Provide the [x, y] coordinate of the cell's center where the given text is located.  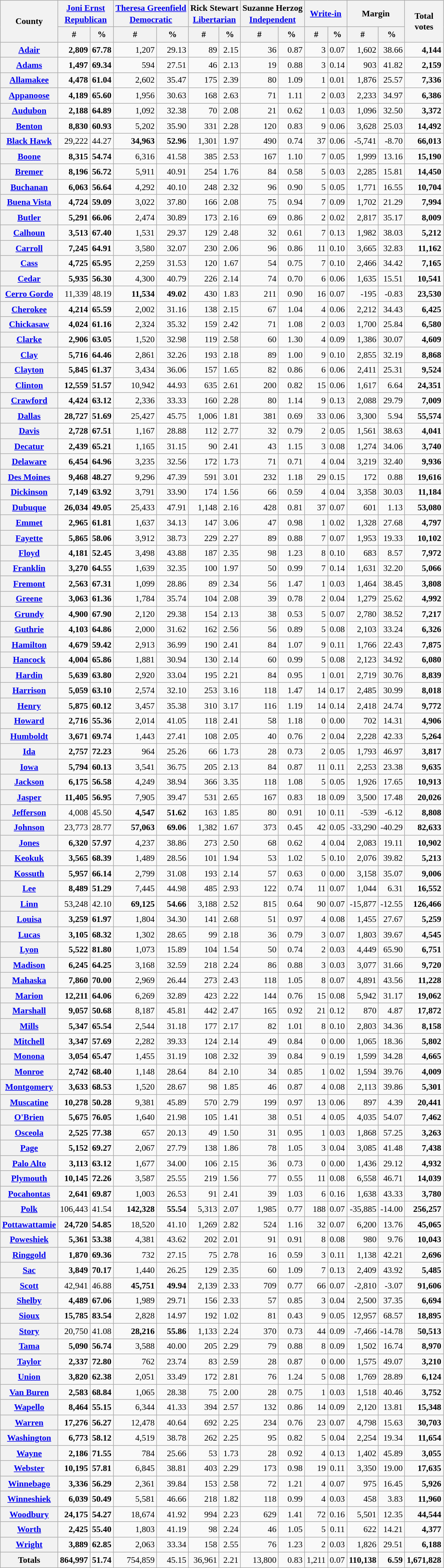
Theresa GreenfieldDemocratic [151, 14]
-3.07 [392, 1285]
7,462 [424, 1118]
77.38 [101, 1133]
1,804 [135, 919]
683 [363, 553]
1,138 [363, 1255]
65.95 [101, 263]
Ida [29, 751]
3,022 [135, 202]
39.33 [172, 1041]
Madison [29, 965]
Plymouth [29, 1179]
4,024 [74, 324]
5,202 [135, 126]
34.06 [392, 446]
Mahaska [29, 980]
14.31 [392, 721]
0.58 [291, 172]
20,750 [74, 1331]
41.48 [392, 1148]
6,175 [74, 782]
16.45 [392, 1484]
25.62 [392, 599]
Sac [29, 1270]
531 [204, 797]
3,158 [363, 874]
Fayette [29, 538]
4,900 [74, 614]
2,780 [363, 614]
1,700 [363, 324]
31.18 [172, 1026]
2,253 [363, 767]
Write-in [326, 14]
15,348 [424, 1407]
28.64 [172, 1072]
46.66 [172, 1499]
0.61 [291, 233]
423 [204, 995]
45,065 [424, 1224]
32.89 [172, 995]
2,525 [74, 1133]
65.47 [101, 1057]
144 [260, 995]
65.54 [101, 1026]
69.87 [101, 1194]
41.08 [101, 1331]
2,063 [135, 1545]
2,076 [363, 858]
5,522 [74, 950]
2,282 [135, 1041]
2,409 [363, 1270]
1,671,828 [424, 1560]
-33,290 [363, 828]
40.64 [172, 1423]
69.36 [101, 1255]
Black Hawk [29, 141]
33 [316, 416]
10,102 [424, 538]
Sioux [29, 1316]
6,320 [74, 843]
2,000 [135, 629]
1,926 [363, 782]
53,080 [424, 507]
2,799 [135, 874]
10,704 [424, 187]
61.97 [101, 919]
2,719 [363, 675]
754,859 [135, 1560]
32.83 [392, 248]
147 [204, 523]
69.74 [101, 736]
635 [204, 385]
68 [260, 843]
702 [363, 721]
10 [316, 813]
2.43 [230, 980]
43.88 [172, 553]
Benton [29, 126]
1,167 [135, 431]
2.07 [230, 1209]
12,211 [74, 995]
1,766 [363, 645]
-12.55 [392, 904]
58 [260, 721]
1.19 [291, 706]
41.19 [172, 1529]
187 [204, 553]
2,602 [135, 80]
38.78 [172, 1438]
229 [204, 538]
1.50 [230, 1133]
32.20 [392, 569]
3,077 [363, 965]
5,264 [424, 736]
2,002 [135, 309]
2,757 [74, 751]
3.83 [392, 1499]
1.82 [230, 1499]
Palo Alto [29, 1163]
3,498 [135, 553]
370 [260, 1331]
68.84 [101, 1392]
1,207 [135, 50]
622 [363, 1529]
1,677 [135, 1163]
1,302 [135, 934]
1.76 [230, 172]
975 [363, 1484]
44,544 [424, 1514]
6,425 [424, 309]
52.96 [172, 141]
5,942 [363, 995]
0.17 [337, 690]
3,780 [424, 1194]
3,500 [363, 797]
1,440 [135, 1270]
49.05 [101, 507]
8,839 [424, 675]
4,797 [424, 523]
160 [204, 400]
56.58 [101, 782]
11,339 [74, 294]
17,872 [424, 1011]
15,785 [74, 1316]
1,003 [135, 1194]
1,279 [363, 599]
21.29 [392, 202]
61.04 [101, 80]
2.39 [230, 80]
41.58 [172, 157]
1,575 [363, 1362]
2,544 [135, 1026]
35.90 [172, 126]
-40.29 [392, 828]
5,090 [74, 1346]
Appanoose [29, 95]
Story [29, 1331]
130 [204, 660]
Franklin [29, 569]
2.01 [230, 1239]
Winneshiek [29, 1499]
4,478 [74, 80]
Adams [29, 65]
39.76 [392, 1072]
2.53 [230, 157]
2,088 [363, 400]
54.07 [392, 1118]
25.66 [172, 1453]
381 [260, 416]
99 [204, 934]
8,187 [135, 1011]
Clarke [29, 339]
56.64 [101, 187]
2,103 [363, 629]
54.27 [101, 1514]
100 [204, 569]
29.12 [392, 1163]
11,534 [135, 294]
24,720 [74, 1224]
4,300 [135, 279]
11,162 [424, 248]
28.38 [172, 1392]
66,013 [424, 141]
1,386 [363, 339]
31 [260, 1133]
1.01 [291, 1026]
47.91 [172, 507]
55.40 [101, 1529]
9,006 [424, 874]
594 [135, 65]
202 [204, 1239]
1.10 [291, 157]
0.81 [291, 507]
31.19 [172, 1057]
4.39 [392, 1102]
Lee [29, 889]
Calhoun [29, 233]
3,889 [74, 1545]
30.89 [172, 218]
Shelby [29, 1300]
1,006 [204, 416]
5,301 [424, 1087]
51.29 [101, 889]
34.13 [172, 523]
30.99 [392, 690]
200 [260, 385]
0.94 [291, 202]
-7,466 [363, 1331]
1.54 [230, 950]
60.12 [101, 706]
2,188 [74, 111]
66.14 [101, 874]
Audubon [29, 111]
18 [316, 797]
903 [363, 65]
Rick StewartLibertarian [215, 14]
3,350 [363, 1469]
Polk [29, 1209]
226 [204, 279]
25.03 [392, 126]
1.81 [230, 416]
37.35 [392, 1300]
51.74 [101, 1560]
71.55 [101, 1453]
4,932 [424, 1163]
Davis [29, 431]
1,328 [363, 523]
2,485 [363, 690]
Boone [29, 157]
55.86 [172, 1331]
35.07 [392, 874]
29 [316, 477]
62.85 [101, 1545]
2.23 [230, 1514]
1,637 [135, 523]
126,466 [424, 904]
10,195 [74, 1469]
234 [260, 1423]
2.79 [230, 1102]
Buchanan [29, 187]
3,820 [74, 1377]
1,165 [135, 446]
0.78 [291, 599]
8,808 [424, 813]
66.06 [101, 218]
2.63 [230, 95]
33.04 [172, 675]
4,665 [424, 1057]
331 [204, 126]
5,212 [424, 233]
31.62 [172, 629]
154 [204, 614]
6,245 [74, 965]
442 [204, 1011]
3,105 [74, 934]
2,583 [74, 1392]
34.36 [392, 1026]
70.17 [101, 1270]
53.38 [101, 1239]
Winnebago [29, 1484]
67.51 [101, 431]
50.28 [101, 1102]
30.63 [172, 95]
-195 [363, 294]
38.52 [392, 614]
1.83 [230, 294]
230 [204, 248]
3,055 [424, 1453]
34.42 [392, 263]
1.86 [230, 1148]
72.26 [101, 1179]
1,561 [363, 431]
43.33 [392, 1194]
95 [260, 1438]
Emmet [29, 523]
31.08 [172, 874]
1,464 [363, 584]
1,518 [363, 1392]
35.47 [172, 80]
19,616 [424, 477]
41.33 [172, 1407]
2,361 [135, 1484]
106 [204, 1163]
2.61 [230, 385]
2,920 [135, 675]
34.00 [172, 1163]
4,214 [74, 309]
2,285 [363, 172]
116 [260, 706]
1,771 [363, 187]
490 [260, 141]
7,905 [135, 797]
0.70 [291, 279]
864,997 [74, 1560]
36.99 [172, 645]
25,427 [135, 416]
2,574 [135, 690]
1,870 [74, 1255]
43.56 [392, 980]
1,096 [363, 111]
2,083 [363, 843]
33.33 [172, 400]
Osceola [29, 1133]
8,009 [424, 218]
1,640 [135, 1118]
1,985 [260, 1209]
6,063 [74, 187]
18,674 [135, 1514]
91,606 [424, 1285]
68.32 [101, 934]
Jackson [29, 782]
2,803 [363, 1026]
27.79 [172, 1148]
1,631 [363, 569]
65.60 [101, 95]
69 [260, 218]
Joni ErnstRepublican [85, 14]
10,902 [424, 843]
24,175 [74, 1514]
870 [363, 1011]
7,149 [74, 492]
48.19 [101, 294]
55.36 [101, 721]
6,039 [74, 1499]
15.89 [172, 950]
4,381 [135, 1239]
26.53 [172, 1194]
709 [260, 1285]
0.19 [337, 1057]
69,125 [135, 904]
56.74 [101, 1346]
4,519 [135, 1438]
1,638 [363, 1194]
27.41 [172, 736]
30,703 [424, 1423]
1.03 [291, 1194]
41.54 [101, 1209]
Monona [29, 1057]
4,377 [424, 1529]
2,212 [363, 309]
46.97 [392, 751]
Ringgold [29, 1255]
33.49 [172, 1377]
29.51 [392, 1545]
8,830 [74, 126]
17.48 [392, 797]
122 [260, 889]
28.88 [172, 431]
5,581 [135, 1499]
Webster [29, 1469]
7,875 [424, 645]
6,580 [424, 324]
42.21 [392, 1255]
86 [260, 965]
54.66 [172, 904]
1.14 [291, 400]
0.12 [337, 1011]
9,524 [424, 370]
0.51 [291, 1118]
38.03 [392, 233]
44.98 [172, 889]
Van Buren [29, 1392]
11,228 [424, 980]
0.15 [337, 477]
26.25 [172, 1270]
248 [204, 187]
28.56 [172, 858]
52.45 [101, 553]
8,018 [424, 690]
177 [204, 1026]
3,188 [204, 904]
Totals [29, 1560]
2,906 [74, 339]
53,248 [74, 904]
14.21 [392, 1529]
4,237 [135, 843]
101 [204, 858]
36.06 [172, 370]
43.92 [392, 1270]
61.37 [101, 370]
2,742 [74, 1072]
69.27 [101, 1148]
55.54 [172, 1209]
5,213 [424, 858]
32.10 [172, 690]
68.39 [101, 858]
25,433 [135, 507]
12,559 [74, 385]
4,725 [74, 263]
13 [316, 1102]
65.21 [101, 446]
40.91 [172, 172]
1.00 [291, 355]
38.66 [392, 50]
28,216 [135, 1331]
7,972 [424, 553]
49.02 [172, 294]
35.38 [172, 706]
8.57 [392, 553]
29.38 [172, 614]
-539 [363, 813]
51 [260, 919]
60.93 [101, 126]
373 [260, 828]
Chickasaw [29, 324]
29.37 [172, 233]
Jones [29, 843]
7,217 [424, 614]
21.98 [172, 1118]
2,159 [424, 65]
3,912 [135, 538]
0.89 [291, 629]
174 [204, 492]
16.74 [392, 1346]
5,794 [74, 767]
3,347 [74, 1041]
159 [204, 324]
17,276 [74, 1423]
31.17 [392, 995]
16,552 [424, 889]
8,489 [74, 889]
0.63 [291, 874]
6,316 [135, 157]
7,994 [424, 202]
10,145 [74, 1179]
27.15 [172, 1255]
2,855 [363, 355]
2,817 [363, 218]
6,751 [424, 950]
4,189 [74, 95]
Lyon [29, 950]
47.39 [172, 477]
74 [260, 279]
5,059 [74, 690]
49.07 [392, 1362]
Butler [29, 218]
1,269 [204, 1224]
24,351 [424, 385]
119 [204, 339]
45.15 [172, 1560]
30.07 [392, 339]
Carroll [29, 248]
54.74 [101, 157]
32.38 [172, 111]
45.50 [101, 813]
1,769 [363, 1377]
31.16 [172, 309]
5,639 [74, 675]
1,989 [135, 1300]
2.48 [230, 233]
Jefferson [29, 813]
28,727 [74, 416]
4,249 [135, 782]
Montgomery [29, 1087]
42 [316, 828]
29.13 [172, 50]
67 [260, 309]
2.93 [230, 889]
2.10 [230, 1072]
162 [204, 629]
36,961 [204, 1560]
1,868 [363, 1133]
5,291 [74, 218]
784 [135, 1453]
Lucas [29, 934]
68.40 [101, 1072]
59.42 [101, 645]
158 [204, 1545]
1,617 [363, 385]
485 [204, 889]
2,641 [74, 1194]
-5,741 [363, 141]
9,936 [424, 462]
3,270 [74, 569]
232 [260, 477]
43.62 [172, 1239]
5,875 [74, 706]
12.35 [392, 1514]
Iowa [29, 767]
Woodbury [29, 1514]
56.27 [101, 1423]
211 [260, 294]
2,728 [74, 431]
732 [135, 1255]
2.50 [230, 843]
3,372 [424, 111]
12,957 [363, 1316]
2,828 [135, 1316]
1,635 [363, 279]
67.90 [101, 614]
Mills [29, 1026]
Wright [29, 1545]
2.42 [230, 324]
6,326 [424, 629]
428 [260, 507]
34 [260, 1072]
34.30 [172, 919]
3,628 [363, 126]
79 [260, 1346]
6,454 [74, 462]
4,009 [424, 1072]
110,138 [363, 1560]
5,259 [424, 919]
25.31 [392, 370]
2.52 [230, 904]
Henry [29, 706]
Bremer [29, 172]
2.57 [230, 1407]
57.25 [392, 1133]
3,358 [363, 492]
2,186 [74, 1453]
57.69 [101, 1041]
33.90 [172, 492]
3,817 [424, 751]
10,913 [424, 782]
254 [204, 172]
3,085 [363, 1148]
61.36 [101, 599]
4,103 [74, 629]
9,296 [135, 477]
Monroe [29, 1072]
32.35 [172, 569]
69.34 [101, 65]
14,039 [424, 1179]
67.40 [101, 233]
Cherokee [29, 309]
68.57 [392, 1316]
County [29, 21]
156 [204, 1300]
7,336 [424, 80]
106,443 [74, 1209]
4,489 [74, 1300]
Clayton [29, 370]
20,026 [424, 797]
46.88 [101, 1285]
41.92 [172, 1514]
980 [363, 1239]
32.07 [172, 248]
762 [135, 1362]
20,441 [424, 1102]
2,809 [74, 50]
4,547 [135, 813]
Mitchell [29, 1041]
-35,885 [363, 1209]
0.45 [291, 828]
1.21 [291, 1484]
Hamilton [29, 645]
83 [204, 1362]
1,274 [363, 446]
-15,877 [363, 904]
10,278 [74, 1102]
3,791 [135, 492]
1.07 [291, 645]
78 [260, 1148]
0.69 [291, 416]
2,716 [74, 721]
34,963 [135, 141]
5,501 [363, 1514]
29.79 [392, 400]
50,513 [424, 1331]
57.97 [101, 843]
O'Brien [29, 1118]
61.81 [101, 523]
166 [204, 202]
Poweshiek [29, 1239]
192 [204, 1316]
9,720 [424, 965]
64.25 [101, 965]
1,436 [363, 1163]
76.05 [101, 1118]
524 [260, 1224]
2.65 [230, 797]
2,696 [424, 1255]
1,133 [204, 1331]
9,635 [424, 767]
31.15 [172, 446]
Dubuque [29, 507]
4,004 [74, 660]
3,588 [135, 1346]
Fremont [29, 584]
112 [204, 431]
385 [204, 157]
262 [204, 1438]
15,190 [424, 157]
2,418 [363, 706]
15.63 [392, 1423]
11,184 [424, 492]
82,633 [424, 828]
28.65 [172, 934]
77 [260, 1179]
2,474 [135, 218]
219 [204, 1179]
30.76 [392, 675]
3.35 [230, 782]
1,044 [363, 889]
4,449 [363, 950]
7,009 [424, 400]
64.96 [101, 462]
13.16 [392, 157]
403 [204, 1469]
3,457 [135, 706]
32.56 [172, 462]
3,063 [74, 599]
4,424 [74, 400]
Kossuth [29, 874]
430 [204, 294]
40.00 [172, 1346]
1,531 [135, 233]
25.84 [392, 324]
19.33 [392, 538]
Adair [29, 50]
Pottawattamie [29, 1224]
2.17 [230, 1026]
1,639 [135, 569]
40.79 [172, 279]
1,956 [135, 95]
35.74 [172, 599]
124 [204, 1041]
5,802 [424, 1041]
25.57 [392, 80]
1,443 [135, 736]
2,051 [135, 1377]
570 [204, 1102]
1.11 [291, 95]
30.94 [172, 660]
2,254 [363, 1438]
2,965 [74, 523]
Muscatine [29, 1102]
33.34 [172, 1545]
1.24 [291, 1377]
67.06 [101, 1300]
3,808 [424, 584]
141 [204, 919]
6,200 [363, 1224]
17.65 [392, 782]
5,716 [74, 355]
9.76 [392, 1239]
105 [204, 1118]
4,545 [424, 934]
2.77 [230, 431]
1,953 [363, 538]
9,381 [135, 1102]
7,445 [135, 889]
2,969 [135, 980]
5,911 [135, 172]
Cerro Gordo [29, 294]
-0.83 [392, 294]
458 [363, 1499]
41.82 [392, 65]
8,970 [424, 1346]
24.74 [392, 706]
5,935 [74, 279]
46.71 [392, 1179]
366 [204, 782]
45.75 [172, 416]
Cedar [29, 279]
29,222 [74, 141]
17,635 [424, 1469]
33.24 [392, 629]
13.81 [392, 1407]
28.89 [392, 1377]
40.46 [392, 1392]
63.05 [101, 339]
65.90 [392, 950]
994 [204, 1514]
2.06 [230, 248]
142,328 [135, 1209]
1,502 [363, 1346]
65.86 [101, 660]
64.89 [101, 111]
Linn [29, 904]
5,485 [424, 1270]
629 [260, 1514]
18,520 [135, 1224]
19,062 [424, 995]
23,773 [74, 828]
Floyd [29, 553]
57,063 [135, 828]
64.86 [101, 629]
56.30 [101, 279]
1.65 [230, 370]
1.04 [291, 309]
72.23 [101, 751]
2,500 [363, 1300]
2,861 [135, 355]
67.31 [101, 584]
55.15 [101, 1407]
1.15 [291, 446]
4,724 [74, 202]
38.73 [172, 538]
Louisa [29, 919]
5,361 [74, 1239]
3,633 [74, 1087]
64.55 [101, 569]
38.81 [172, 1469]
4,891 [363, 980]
37.80 [172, 202]
3.01 [230, 477]
38.45 [392, 584]
8,464 [74, 1407]
9,057 [74, 1011]
4.87 [392, 1011]
2,067 [135, 1148]
Grundy [29, 614]
Tama [29, 1346]
8,158 [424, 1026]
39.47 [172, 797]
11,960 [424, 1499]
Warren [29, 1423]
5,675 [74, 1118]
Pocahontas [29, 1194]
5,865 [74, 538]
1,594 [363, 1072]
1,881 [135, 660]
157 [204, 370]
41.10 [172, 1224]
8,868 [424, 355]
48.27 [101, 477]
0.55 [291, 1179]
10,942 [135, 385]
6,773 [74, 1438]
3,235 [135, 462]
Taylor [29, 1362]
31.66 [392, 965]
15.51 [392, 279]
49.94 [172, 1285]
61.16 [101, 324]
0.43 [291, 1316]
4,609 [424, 339]
2,228 [363, 736]
Margin [376, 14]
6,845 [135, 1469]
36.75 [172, 767]
58.12 [101, 1438]
22.43 [392, 645]
815 [260, 904]
3,210 [424, 1362]
3,541 [135, 767]
1.13 [392, 507]
3,259 [74, 919]
3,849 [74, 1270]
Washington [29, 1438]
35.17 [392, 218]
3,565 [74, 858]
70.00 [101, 980]
2.78 [230, 1255]
153 [204, 1484]
Harrison [29, 690]
23.38 [392, 767]
1.30 [291, 339]
195 [204, 675]
2.55 [230, 1545]
9,772 [424, 706]
20.13 [172, 1133]
81.80 [101, 950]
2.59 [230, 1362]
2.22 [230, 995]
Wayne [29, 1453]
4,679 [74, 645]
64.91 [101, 248]
Howard [29, 721]
964 [135, 751]
15.81 [392, 172]
1,402 [363, 1453]
Marion [29, 995]
0.53 [291, 614]
5,347 [74, 1026]
4,992 [424, 599]
2.05 [230, 736]
10,541 [424, 279]
7,245 [74, 248]
44 [316, 1331]
2.68 [230, 919]
35.32 [172, 324]
6,080 [424, 660]
5.94 [392, 416]
5,066 [424, 569]
16.55 [392, 187]
50.68 [101, 1011]
Clay [29, 355]
9,468 [74, 477]
3,168 [135, 965]
Delaware [29, 462]
1,301 [204, 141]
2,259 [135, 263]
3,336 [74, 1484]
6,344 [135, 1407]
28.67 [172, 1087]
2.00 [230, 1392]
23.74 [172, 1362]
188 [316, 1209]
Decatur [29, 446]
18.36 [392, 1041]
51.57 [101, 385]
6,558 [363, 1179]
1.94 [230, 858]
63.10 [101, 690]
256,257 [424, 1209]
2,439 [74, 446]
39.82 [392, 858]
4,041 [424, 431]
2.81 [230, 1377]
3.06 [230, 523]
Greene [29, 599]
39.86 [392, 1087]
Page [29, 1148]
6,188 [424, 1545]
68.53 [101, 1087]
12,478 [135, 1423]
3,580 [135, 248]
29.71 [172, 1300]
44.93 [172, 385]
7,860 [74, 980]
50.49 [101, 1499]
34.92 [392, 660]
13,800 [260, 1560]
7,165 [424, 263]
42,941 [74, 1285]
38.63 [392, 431]
28.86 [172, 584]
3,513 [74, 233]
23,530 [424, 294]
394 [204, 1407]
3,740 [424, 446]
41.05 [172, 721]
69.06 [172, 828]
30.03 [392, 492]
2,139 [204, 1285]
13.76 [392, 1224]
3,113 [74, 1163]
2,563 [74, 584]
Humboldt [29, 736]
1,497 [74, 65]
1,999 [363, 157]
3.16 [230, 690]
27.51 [172, 65]
59.09 [101, 202]
65.59 [101, 309]
2,466 [363, 263]
2,123 [363, 660]
32.59 [172, 965]
7,438 [424, 1148]
1,099 [135, 584]
32.19 [392, 355]
Totalvotes [424, 21]
2.27 [230, 538]
39.84 [172, 1484]
14.97 [172, 1316]
1,602 [363, 50]
Dickinson [29, 492]
19.34 [392, 1438]
601 [363, 507]
1,211 [316, 1560]
39.67 [392, 934]
2,336 [135, 400]
38.86 [172, 843]
81 [260, 1316]
32.98 [172, 339]
2,411 [363, 370]
2,014 [135, 721]
1,876 [363, 80]
Hardin [29, 675]
5,926 [424, 1484]
3,434 [135, 370]
3,587 [135, 1179]
Suzanne HerzogIndependent [272, 14]
165 [260, 1011]
31.53 [172, 263]
Marshall [29, 1011]
70 [204, 111]
34.97 [392, 95]
63.92 [101, 492]
5,313 [204, 1209]
Scott [29, 1285]
11,405 [74, 797]
64.46 [101, 355]
2.56 [230, 629]
51.62 [172, 813]
43 [260, 446]
Wapello [29, 1407]
Cass [29, 263]
1.16 [291, 1224]
32.26 [172, 355]
0.64 [291, 904]
45.81 [172, 1011]
19.11 [392, 843]
1,826 [363, 1545]
-6.12 [392, 813]
Guthrie [29, 629]
63.80 [101, 675]
32.50 [392, 111]
40 [260, 736]
2.47 [230, 1011]
2,337 [74, 1362]
54 [260, 263]
2,913 [135, 645]
-2,810 [363, 1285]
42.10 [101, 904]
28.77 [101, 828]
1,092 [135, 111]
26.44 [172, 980]
132 [260, 1407]
1,599 [363, 1057]
5,957 [74, 874]
897 [363, 1102]
1,784 [135, 599]
83.54 [101, 1316]
64.06 [101, 995]
Des Moines [29, 477]
Allamakee [29, 80]
18,895 [424, 1316]
1,382 [204, 828]
14,492 [424, 126]
27.67 [392, 919]
Hancock [29, 660]
19.00 [392, 1469]
Jasper [29, 797]
310 [204, 706]
6,269 [135, 995]
591 [204, 477]
Worth [29, 1529]
4,181 [74, 553]
25.55 [172, 1179]
10,043 [424, 1239]
-14.00 [392, 1209]
2,233 [363, 95]
3,054 [74, 1057]
56.72 [101, 172]
6.31 [392, 889]
34.43 [392, 309]
54.85 [101, 1224]
4,292 [135, 187]
38.94 [172, 782]
56.95 [101, 797]
42.33 [392, 736]
51.69 [101, 416]
-14.78 [392, 1331]
26,034 [74, 507]
58.06 [101, 538]
3,263 [424, 1133]
23 [316, 1423]
175 [204, 80]
60.13 [101, 767]
199 [260, 1102]
0.71 [291, 462]
34.28 [392, 1057]
1,793 [363, 751]
Union [29, 1377]
2,113 [363, 1087]
657 [135, 1133]
3,300 [363, 416]
32.40 [392, 462]
4,906 [424, 721]
11,654 [424, 1438]
2,324 [135, 324]
1,702 [363, 202]
6,386 [424, 95]
4,008 [74, 813]
1,982 [363, 233]
-8.70 [392, 141]
6,124 [424, 1377]
1,489 [135, 858]
55,574 [424, 416]
6.64 [392, 385]
4,798 [363, 1423]
692 [204, 1423]
168 [204, 95]
3,219 [363, 462]
5,152 [74, 1148]
47 [260, 523]
14,450 [424, 172]
6.59 [392, 1560]
3,752 [424, 1392]
1,073 [135, 950]
190 [204, 645]
253 [204, 690]
67.78 [101, 50]
27.68 [392, 523]
25.26 [172, 751]
5,845 [74, 370]
3.17 [230, 706]
45,751 [135, 1285]
3,671 [74, 736]
6,694 [424, 1300]
57.81 [101, 1469]
56.29 [101, 1484]
4,035 [363, 1118]
Crawford [29, 400]
Johnson [29, 828]
8,196 [74, 172]
40.10 [172, 187]
44.27 [101, 141]
Dallas [29, 416]
2.34 [230, 584]
Buena Vista [29, 202]
163 [204, 813]
4,144 [424, 50]
Keokuk [29, 858]
2,425 [74, 1529]
Clinton [29, 385]
3,665 [363, 248]
62.38 [101, 1377]
8,315 [74, 157]
72.80 [101, 1362]
2.82 [230, 1224]
